From the cell containing the given text, extract its center point as (X, Y) coordinate. 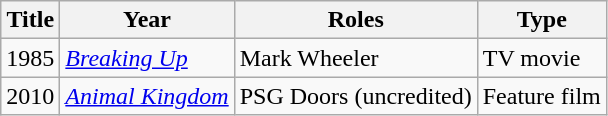
Roles (356, 20)
Type (542, 20)
Year (147, 20)
Animal Kingdom (147, 96)
Feature film (542, 96)
Title (30, 20)
PSG Doors (uncredited) (356, 96)
Breaking Up (147, 58)
TV movie (542, 58)
Mark Wheeler (356, 58)
1985 (30, 58)
2010 (30, 96)
